Determine the [X, Y] coordinate at the center of the cell enclosing the given text.  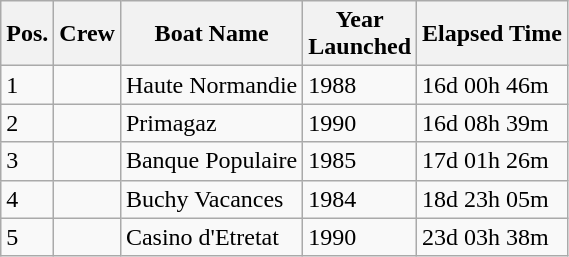
1985 [360, 161]
Buchy Vacances [211, 199]
18d 23h 05m [492, 199]
16d 00h 46m [492, 85]
1988 [360, 85]
Pos. [28, 34]
Elapsed Time [492, 34]
5 [28, 237]
Boat Name [211, 34]
1 [28, 85]
17d 01h 26m [492, 161]
4 [28, 199]
Haute Normandie [211, 85]
1984 [360, 199]
YearLaunched [360, 34]
2 [28, 123]
Crew [88, 34]
16d 08h 39m [492, 123]
Banque Populaire [211, 161]
23d 03h 38m [492, 237]
Primagaz [211, 123]
3 [28, 161]
Casino d'Etretat [211, 237]
